Identify which cell holds the provided text, then report its [x, y] central coordinate. 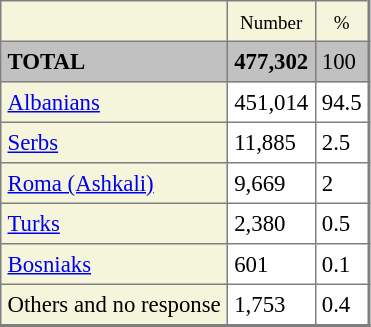
Others and no response [114, 304]
Turks [114, 223]
2,380 [271, 223]
Serbs [114, 142]
477,302 [271, 61]
2.5 [342, 142]
451,014 [271, 102]
2 [342, 183]
TOTAL [114, 61]
Bosniaks [114, 264]
11,885 [271, 142]
601 [271, 264]
0.5 [342, 223]
0.1 [342, 264]
94.5 [342, 102]
1,753 [271, 304]
% [342, 21]
0.4 [342, 304]
Number [271, 21]
100 [342, 61]
Roma (Ashkali) [114, 183]
9,669 [271, 183]
Albanians [114, 102]
